Output the (x, y) coordinate of the center of the cell containing the given text.  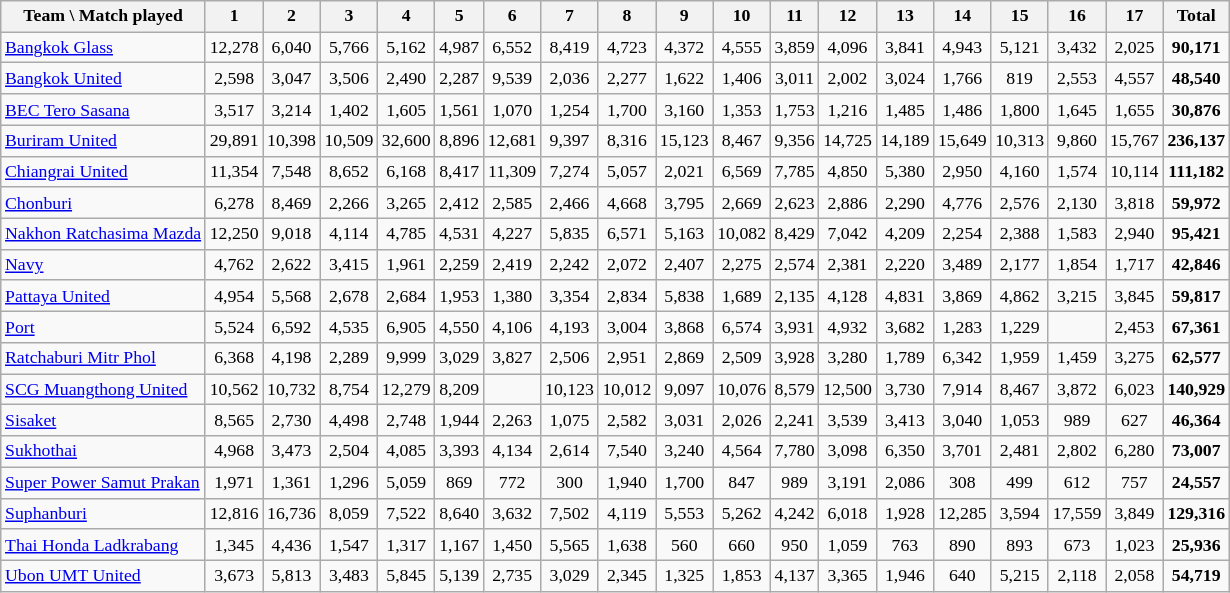
5,215 (1020, 576)
3,432 (1076, 48)
3,483 (348, 576)
2,622 (292, 264)
17,559 (1076, 514)
1,928 (904, 514)
1 (234, 16)
4,137 (794, 576)
236,137 (1196, 140)
5,838 (684, 296)
1,854 (1076, 264)
3,280 (848, 358)
Super Power Samut Prakan (104, 482)
32,600 (406, 140)
2,135 (794, 296)
3,730 (904, 390)
12,279 (406, 390)
2,453 (1134, 326)
4,242 (794, 514)
2,275 (742, 264)
1,789 (904, 358)
3,928 (794, 358)
4,862 (1020, 296)
4,128 (848, 296)
7,502 (570, 514)
1,450 (512, 544)
1,406 (742, 78)
2,290 (904, 202)
2,684 (406, 296)
4,193 (570, 326)
1,853 (742, 576)
3,818 (1134, 202)
1,317 (406, 544)
2,490 (406, 78)
5,121 (1020, 48)
6,168 (406, 172)
8,579 (794, 390)
1,254 (570, 110)
3,701 (962, 452)
1,296 (348, 482)
4,096 (848, 48)
1,574 (1076, 172)
12,681 (512, 140)
15,649 (962, 140)
5,565 (570, 544)
763 (904, 544)
2,058 (1134, 576)
2,412 (460, 202)
1,638 (626, 544)
3 (348, 16)
Ratchaburi Mitr Phol (104, 358)
7,785 (794, 172)
10,398 (292, 140)
10,313 (1020, 140)
2,466 (570, 202)
660 (742, 544)
2,598 (234, 78)
Bangkok United (104, 78)
1,766 (962, 78)
9,097 (684, 390)
3,024 (904, 78)
12,250 (234, 234)
Suphanburi (104, 514)
6,592 (292, 326)
BEC Tero Sasana (104, 110)
6,574 (742, 326)
3,191 (848, 482)
2,287 (460, 78)
4,762 (234, 264)
2,886 (848, 202)
1,753 (794, 110)
2,026 (742, 420)
3,845 (1134, 296)
11,309 (512, 172)
8,640 (460, 514)
1,961 (406, 264)
308 (962, 482)
67,361 (1196, 326)
5,057 (626, 172)
1,971 (234, 482)
2,869 (684, 358)
2,509 (742, 358)
2,241 (794, 420)
11,354 (234, 172)
847 (742, 482)
5,059 (406, 482)
757 (1134, 482)
2,614 (570, 452)
6,350 (904, 452)
4,085 (406, 452)
1,070 (512, 110)
9,018 (292, 234)
772 (512, 482)
14,189 (904, 140)
8,429 (794, 234)
Bangkok Glass (104, 48)
2,582 (626, 420)
1,959 (1020, 358)
2,086 (904, 482)
14 (962, 16)
3,473 (292, 452)
3,795 (684, 202)
Nakhon Ratchasima Mazda (104, 234)
Chiangrai United (104, 172)
890 (962, 544)
3,841 (904, 48)
17 (1134, 16)
2,553 (1076, 78)
3,413 (904, 420)
Team \ Match played (104, 16)
12,500 (848, 390)
612 (1076, 482)
2,834 (626, 296)
3,160 (684, 110)
4,106 (512, 326)
10,114 (1134, 172)
640 (962, 576)
1,402 (348, 110)
3,031 (684, 420)
4,987 (460, 48)
3,594 (1020, 514)
2,585 (512, 202)
2,574 (794, 264)
6,018 (848, 514)
4,227 (512, 234)
95,421 (1196, 234)
3,673 (234, 576)
1,486 (962, 110)
1,946 (904, 576)
6,023 (1134, 390)
Port (104, 326)
8,896 (460, 140)
2,277 (626, 78)
3,859 (794, 48)
1,605 (406, 110)
1,583 (1076, 234)
673 (1076, 544)
7,540 (626, 452)
4,850 (848, 172)
16,736 (292, 514)
2,177 (1020, 264)
9,356 (794, 140)
4,372 (684, 48)
3,869 (962, 296)
1,953 (460, 296)
2 (292, 16)
10,562 (234, 390)
Ubon UMT United (104, 576)
3,004 (626, 326)
129,316 (1196, 514)
4,498 (348, 420)
1,361 (292, 482)
9 (684, 16)
2,021 (684, 172)
2,678 (348, 296)
6,280 (1134, 452)
29,891 (234, 140)
4,550 (460, 326)
4,557 (1134, 78)
11 (794, 16)
2,002 (848, 78)
3,506 (348, 78)
1,622 (684, 78)
4 (406, 16)
2,940 (1134, 234)
5,262 (742, 514)
1,325 (684, 576)
59,972 (1196, 202)
7,914 (962, 390)
1,353 (742, 110)
Pattaya United (104, 296)
4,968 (234, 452)
Buriram United (104, 140)
4,114 (348, 234)
14,725 (848, 140)
8,419 (570, 48)
2,242 (570, 264)
7,548 (292, 172)
2,669 (742, 202)
SCG Muangthong United (104, 390)
4,785 (406, 234)
4,119 (626, 514)
4,436 (292, 544)
3,365 (848, 576)
950 (794, 544)
1,229 (1020, 326)
819 (1020, 78)
2,576 (1020, 202)
2,481 (1020, 452)
5,845 (406, 576)
8,469 (292, 202)
8,316 (626, 140)
1,283 (962, 326)
Chonburi (104, 202)
2,506 (570, 358)
5,835 (570, 234)
9,999 (406, 358)
1,800 (1020, 110)
48,540 (1196, 78)
4,723 (626, 48)
2,345 (626, 576)
1,717 (1134, 264)
893 (1020, 544)
5,524 (234, 326)
4,831 (904, 296)
Thai Honda Ladkrabang (104, 544)
Sisaket (104, 420)
1,345 (234, 544)
2,072 (626, 264)
5 (460, 16)
1,023 (1134, 544)
2,220 (904, 264)
1,645 (1076, 110)
2,130 (1076, 202)
12,278 (234, 48)
3,215 (1076, 296)
25,936 (1196, 544)
3,872 (1076, 390)
2,951 (626, 358)
1,075 (570, 420)
6,040 (292, 48)
6 (512, 16)
13 (904, 16)
5,162 (406, 48)
30,876 (1196, 110)
15,767 (1134, 140)
1,561 (460, 110)
4,943 (962, 48)
2,407 (684, 264)
140,929 (1196, 390)
1,655 (1134, 110)
300 (570, 482)
3,489 (962, 264)
12,816 (234, 514)
12,285 (962, 514)
10,082 (742, 234)
10 (742, 16)
4,535 (348, 326)
73,007 (1196, 452)
8,209 (460, 390)
4,531 (460, 234)
2,388 (1020, 234)
42,846 (1196, 264)
3,682 (904, 326)
4,776 (962, 202)
4,160 (1020, 172)
2,118 (1076, 576)
5,380 (904, 172)
1,940 (626, 482)
3,827 (512, 358)
1,459 (1076, 358)
15,123 (684, 140)
3,632 (512, 514)
3,265 (406, 202)
6,368 (234, 358)
1,053 (1020, 420)
Total (1196, 16)
2,259 (460, 264)
3,931 (794, 326)
5,163 (684, 234)
62,577 (1196, 358)
54,719 (1196, 576)
6,342 (962, 358)
7 (570, 16)
10,076 (742, 390)
4,932 (848, 326)
499 (1020, 482)
6,571 (626, 234)
3,214 (292, 110)
2,263 (512, 420)
8,754 (348, 390)
10,509 (348, 140)
8 (626, 16)
3,275 (1134, 358)
Sukhothai (104, 452)
7,780 (794, 452)
90,171 (1196, 48)
8,417 (460, 172)
2,266 (348, 202)
12 (848, 16)
Navy (104, 264)
3,393 (460, 452)
1,059 (848, 544)
24,557 (1196, 482)
3,011 (794, 78)
2,735 (512, 576)
2,025 (1134, 48)
6,278 (234, 202)
3,240 (684, 452)
16 (1076, 16)
1,689 (742, 296)
2,623 (794, 202)
5,553 (684, 514)
2,381 (848, 264)
10,012 (626, 390)
4,555 (742, 48)
3,047 (292, 78)
4,198 (292, 358)
2,289 (348, 358)
3,415 (348, 264)
10,732 (292, 390)
869 (460, 482)
3,098 (848, 452)
9,397 (570, 140)
3,517 (234, 110)
59,817 (1196, 296)
2,802 (1076, 452)
5,568 (292, 296)
7,274 (570, 172)
2,748 (406, 420)
3,539 (848, 420)
4,564 (742, 452)
111,182 (1196, 172)
8,059 (348, 514)
6,569 (742, 172)
5,813 (292, 576)
6,552 (512, 48)
1,485 (904, 110)
7,042 (848, 234)
560 (684, 544)
2,419 (512, 264)
5,139 (460, 576)
8,565 (234, 420)
2,730 (292, 420)
2,254 (962, 234)
10,123 (570, 390)
2,036 (570, 78)
3,849 (1134, 514)
3,354 (570, 296)
2,950 (962, 172)
8,652 (348, 172)
4,134 (512, 452)
15 (1020, 16)
3,868 (684, 326)
46,364 (1196, 420)
3,040 (962, 420)
6,905 (406, 326)
7,522 (406, 514)
1,944 (460, 420)
4,668 (626, 202)
1,216 (848, 110)
9,539 (512, 78)
1,380 (512, 296)
1,167 (460, 544)
627 (1134, 420)
4,954 (234, 296)
5,766 (348, 48)
2,504 (348, 452)
9,860 (1076, 140)
4,209 (904, 234)
1,547 (348, 544)
